From the cell containing the given text, extract its center point as (X, Y) coordinate. 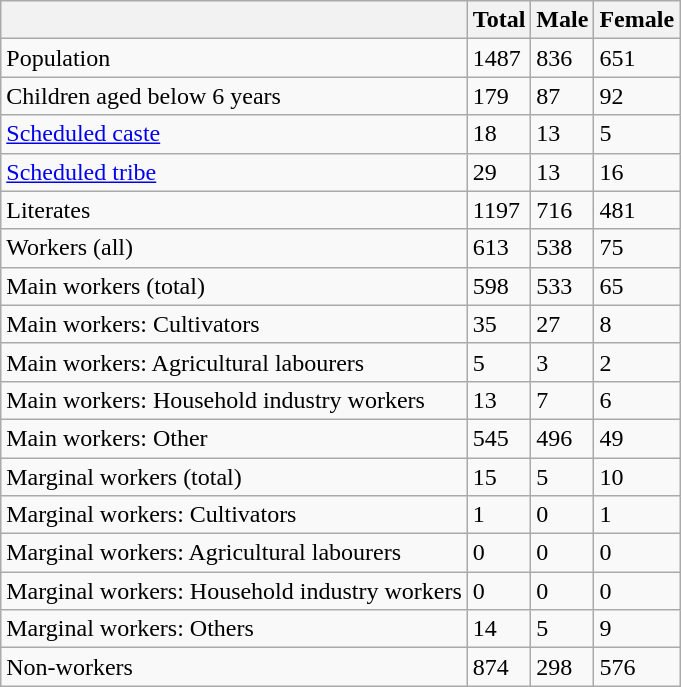
3 (562, 362)
14 (499, 629)
8 (637, 324)
Female (637, 20)
Total (499, 20)
Marginal workers (total) (234, 477)
545 (499, 438)
716 (562, 210)
Scheduled caste (234, 134)
16 (637, 172)
9 (637, 629)
538 (562, 248)
27 (562, 324)
Literates (234, 210)
2 (637, 362)
Marginal workers: Cultivators (234, 515)
75 (637, 248)
49 (637, 438)
65 (637, 286)
Main workers (total) (234, 286)
Marginal workers: Agricultural labourers (234, 553)
298 (562, 667)
576 (637, 667)
Main workers: Cultivators (234, 324)
29 (499, 172)
1487 (499, 58)
87 (562, 96)
10 (637, 477)
613 (499, 248)
Main workers: Agricultural labourers (234, 362)
496 (562, 438)
874 (499, 667)
1197 (499, 210)
Children aged below 6 years (234, 96)
Marginal workers: Others (234, 629)
18 (499, 134)
651 (637, 58)
Main workers: Other (234, 438)
533 (562, 286)
Non-workers (234, 667)
7 (562, 400)
92 (637, 96)
598 (499, 286)
Marginal workers: Household industry workers (234, 591)
Workers (all) (234, 248)
836 (562, 58)
15 (499, 477)
6 (637, 400)
481 (637, 210)
Population (234, 58)
35 (499, 324)
Scheduled tribe (234, 172)
Male (562, 20)
Main workers: Household industry workers (234, 400)
179 (499, 96)
